From the cell containing the given text, extract its center point as (x, y) coordinate. 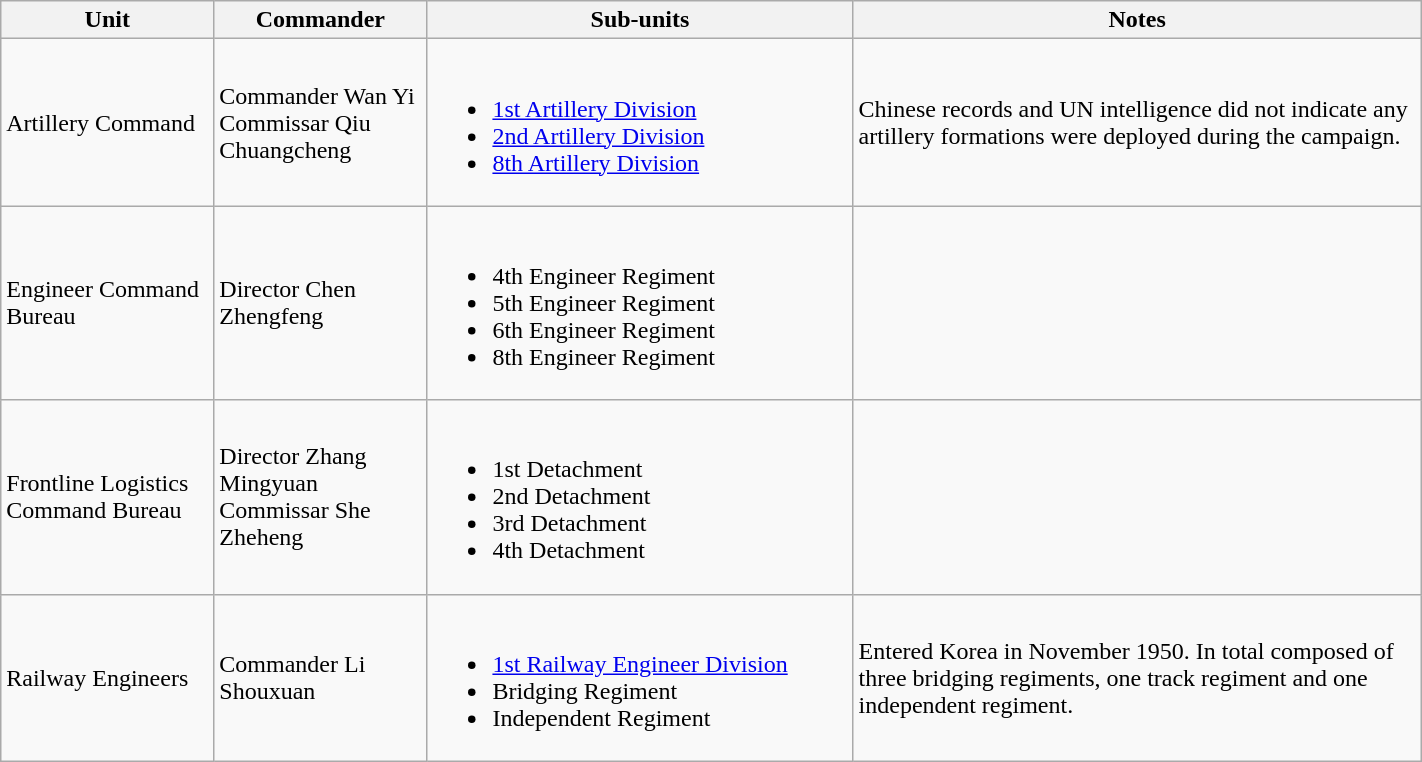
Commander Wan YiCommissar Qiu Chuangcheng (320, 122)
Sub-units (640, 20)
Notes (1137, 20)
Unit (108, 20)
1st Artillery Division2nd Artillery Division8th Artillery Division (640, 122)
Frontline Logistics Command Bureau (108, 497)
Artillery Command (108, 122)
1st Railway Engineer DivisionBridging RegimentIndependent Regiment (640, 678)
Entered Korea in November 1950. In total composed of three bridging regiments, one track regiment and one independent regiment. (1137, 678)
4th Engineer Regiment5th Engineer Regiment6th Engineer Regiment8th Engineer Regiment (640, 303)
Chinese records and UN intelligence did not indicate any artillery formations were deployed during the campaign. (1137, 122)
Commander Li Shouxuan (320, 678)
Railway Engineers (108, 678)
Director Zhang MingyuanCommissar She Zheheng (320, 497)
Commander (320, 20)
Engineer Command Bureau (108, 303)
Director Chen Zhengfeng (320, 303)
1st Detachment2nd Detachment3rd Detachment4th Detachment (640, 497)
